Extract the (X, Y) coordinate from the center of the cell holding the provided text.  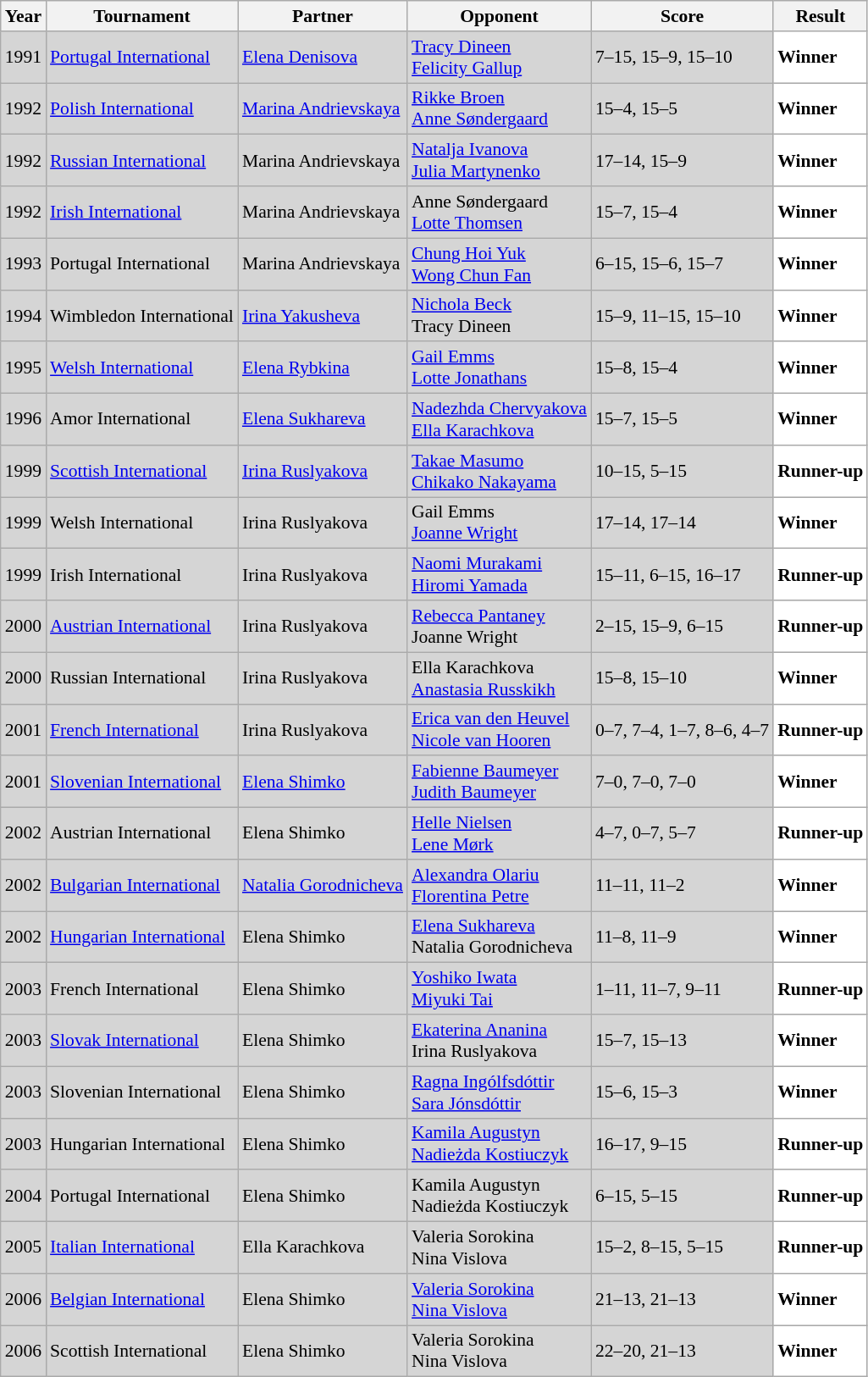
Chung Hoi Yuk Wong Chun Fan (500, 264)
6–15, 5–15 (683, 1196)
Bulgarian International (142, 886)
16–17, 9–15 (683, 1143)
Elena Sukhareva (323, 420)
Elena Sukhareva Natalia Gorodnicheva (500, 937)
Helle Nielsen Lene Mørk (500, 833)
Score (683, 16)
Polish International (142, 108)
15–8, 15–10 (683, 677)
15–4, 15–5 (683, 108)
Year (24, 16)
Slovak International (142, 1040)
Amor International (142, 420)
2005 (24, 1248)
Gail Emms Lotte Jonathans (500, 368)
17–14, 15–9 (683, 161)
17–14, 17–14 (683, 523)
6–15, 15–6, 15–7 (683, 264)
11–8, 11–9 (683, 937)
Rikke Broen Anne Søndergaard (500, 108)
7–15, 15–9, 15–10 (683, 58)
Nadezhda Chervyakova Ella Karachkova (500, 420)
15–11, 6–15, 16–17 (683, 574)
10–15, 5–15 (683, 471)
1991 (24, 58)
Rebecca Pantaney Joanne Wright (500, 627)
Erica van den Heuvel Nicole van Hooren (500, 730)
2004 (24, 1196)
Natalja Ivanova Julia Martynenko (500, 161)
7–0, 7–0, 7–0 (683, 783)
15–6, 15–3 (683, 1092)
1993 (24, 264)
Nichola Beck Tracy Dineen (500, 315)
Elena Rybkina (323, 368)
Alexandra Olariu Florentina Petre (500, 886)
15–7, 15–5 (683, 420)
Wimbledon International (142, 315)
Partner (323, 16)
Ekaterina Ananina Irina Ruslyakova (500, 1040)
15–9, 11–15, 15–10 (683, 315)
Ragna Ingólfsdóttir Sara Jónsdóttir (500, 1092)
Italian International (142, 1248)
Tracy Dineen Felicity Gallup (500, 58)
Yoshiko Iwata Miyuki Tai (500, 989)
1–11, 11–7, 9–11 (683, 989)
Belgian International (142, 1299)
Ella Karachkova (323, 1248)
11–11, 11–2 (683, 886)
1995 (24, 368)
Takae Masumo Chikako Nakayama (500, 471)
2–15, 15–9, 6–15 (683, 627)
Naomi Murakami Hiromi Yamada (500, 574)
21–13, 21–13 (683, 1299)
Elena Denisova (323, 58)
Ella Karachkova Anastasia Russkikh (500, 677)
0–7, 7–4, 1–7, 8–6, 4–7 (683, 730)
15–8, 15–4 (683, 368)
22–20, 21–13 (683, 1352)
4–7, 0–7, 5–7 (683, 833)
Fabienne Baumeyer Judith Baumeyer (500, 783)
Irina Yakusheva (323, 315)
15–7, 15–4 (683, 212)
Tournament (142, 16)
Anne Søndergaard Lotte Thomsen (500, 212)
Natalia Gorodnicheva (323, 886)
15–7, 15–13 (683, 1040)
1994 (24, 315)
Result (820, 16)
Gail Emms Joanne Wright (500, 523)
15–2, 8–15, 5–15 (683, 1248)
Opponent (500, 16)
1996 (24, 420)
